Search for the cell housing the specified text and yield its [x, y] center coordinate. 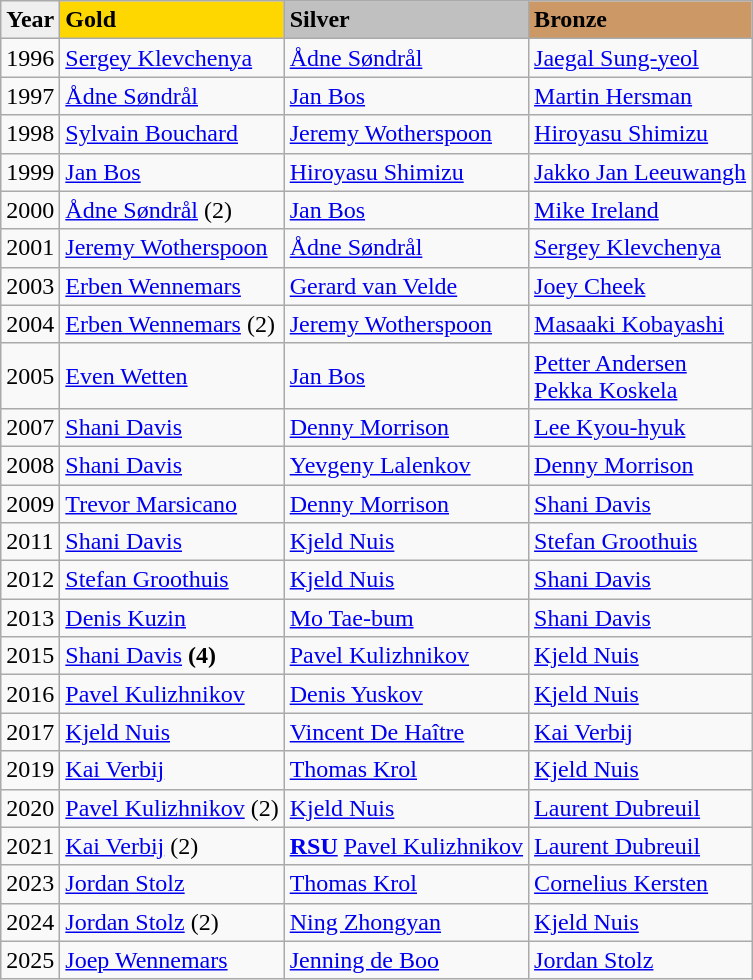
2013 [30, 618]
Gold [172, 20]
Year [30, 20]
Shani Davis (4) [172, 656]
2008 [30, 465]
2019 [30, 770]
Sylvain Bouchard [172, 134]
Mike Ireland [640, 210]
Petter Andersen Pekka Koskela [640, 376]
1999 [30, 172]
2009 [30, 503]
Masaaki Kobayashi [640, 324]
Jakko Jan Leeuwangh [640, 172]
Joey Cheek [640, 286]
Erben Wennemars (2) [172, 324]
Mo Tae-bum [406, 618]
Cornelius Kersten [640, 884]
Trevor Marsicano [172, 503]
1997 [30, 96]
1996 [30, 58]
2016 [30, 694]
2000 [30, 210]
Denis Yuskov [406, 694]
Joep Wennemars [172, 960]
Yevgeny Lalenkov [406, 465]
Silver [406, 20]
2020 [30, 808]
2025 [30, 960]
2017 [30, 732]
2005 [30, 376]
Jaegal Sung-yeol [640, 58]
Erben Wennemars [172, 286]
Denis Kuzin [172, 618]
Jordan Stolz (2) [172, 922]
2011 [30, 542]
2015 [30, 656]
2001 [30, 248]
Kai Verbij (2) [172, 846]
1998 [30, 134]
2012 [30, 580]
2007 [30, 427]
RSU Pavel Kulizhnikov [406, 846]
Jenning de Boo [406, 960]
2004 [30, 324]
Lee Kyou-hyuk [640, 427]
Gerard van Velde [406, 286]
Pavel Kulizhnikov (2) [172, 808]
2023 [30, 884]
Vincent De Haître [406, 732]
2024 [30, 922]
Ådne Søndrål (2) [172, 210]
Bronze [640, 20]
Ning Zhongyan [406, 922]
2021 [30, 846]
Even Wetten [172, 376]
Martin Hersman [640, 96]
2003 [30, 286]
